Detect which cell encompasses the target text, then output its [x, y] center coordinate. 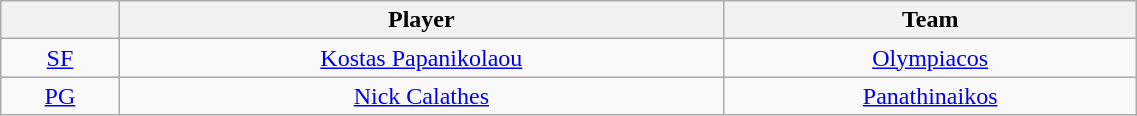
PG [60, 96]
Kostas Papanikolaou [421, 58]
Olympiacos [930, 58]
Player [421, 20]
Panathinaikos [930, 96]
Nick Calathes [421, 96]
SF [60, 58]
Team [930, 20]
